Return the [X, Y] coordinate for the center point of the cell that contains the specified text.  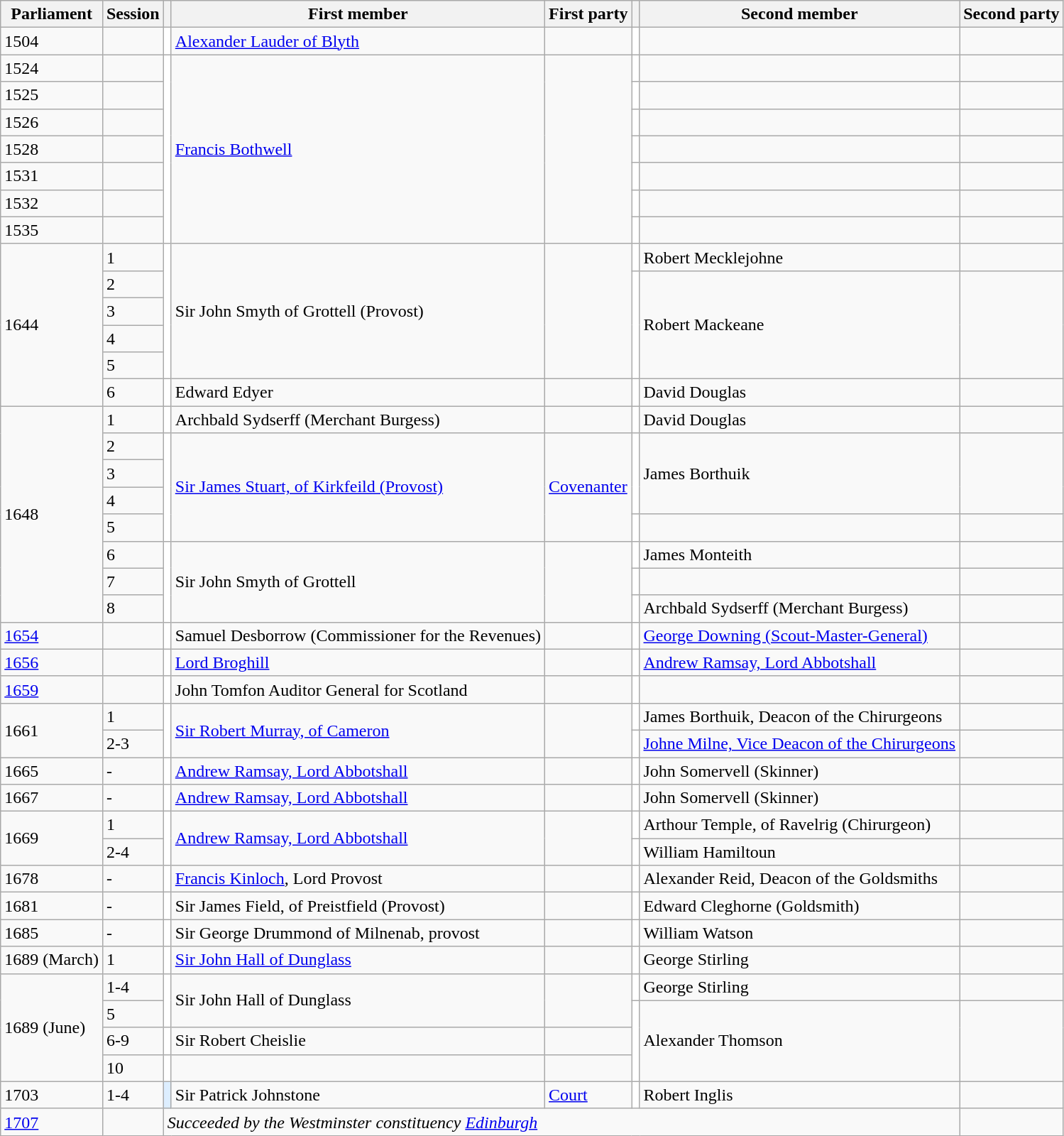
1504 [52, 41]
Sir John Smyth of Grottell [358, 581]
Second member [799, 14]
Sir Robert Cheislie [358, 1041]
1531 [52, 176]
Sir Patrick Johnstone [358, 1095]
1669 [52, 839]
8 [133, 608]
1681 [52, 906]
John Tomfon Auditor General for Scotland [358, 689]
Robert Inglis [799, 1095]
1532 [52, 203]
Edward Cleghorne (Goldsmith) [799, 906]
1661 [52, 730]
Second party [1011, 14]
7 [133, 581]
First party [588, 14]
Lord Broghill [358, 662]
Francis Kinloch, Lord Provost [358, 879]
1648 [52, 514]
Robert Mecklejohne [799, 257]
1526 [52, 122]
1665 [52, 770]
10 [133, 1068]
1524 [52, 68]
1667 [52, 798]
Covenanter [588, 487]
William Hamiltoun [799, 852]
1654 [52, 635]
Francis Bothwell [358, 149]
Sir Robert Murray, of Cameron [358, 730]
2-3 [133, 743]
Sir John Smyth of Grottell (Provost) [358, 311]
James Monteith [799, 555]
1685 [52, 933]
2-4 [133, 852]
1703 [52, 1095]
1689 (June) [52, 1027]
6-9 [133, 1041]
William Watson [799, 933]
Succeeded by the Westminster constituency Edinburgh [561, 1122]
Parliament [52, 14]
Alexander Reid, Deacon of the Goldsmiths [799, 879]
Court [588, 1095]
Alexander Lauder of Blyth [358, 41]
Sir James Field, of Preistfield (Provost) [358, 906]
1535 [52, 230]
1689 (March) [52, 960]
Session [133, 14]
George Downing (Scout-Master-General) [799, 635]
Edward Edyer [358, 393]
Arthour Temple, of Ravelrig (Chirurgeon) [799, 825]
1656 [52, 662]
Robert Mackeane [799, 324]
Johne Milne, Vice Deacon of the Chirurgeons [799, 743]
1644 [52, 324]
1678 [52, 879]
1528 [52, 149]
1707 [52, 1122]
1525 [52, 95]
James Borthuik [799, 474]
Samuel Desborrow (Commissioner for the Revenues) [358, 635]
First member [358, 14]
Sir James Stuart, of Kirkfeild (Provost) [358, 487]
1659 [52, 689]
Sir George Drummond of Milnenab, provost [358, 933]
James Borthuik, Deacon of the Chirurgeons [799, 716]
Alexander Thomson [799, 1041]
